Find where the given text appears and provide that cell's center as [X, Y] coordinate. 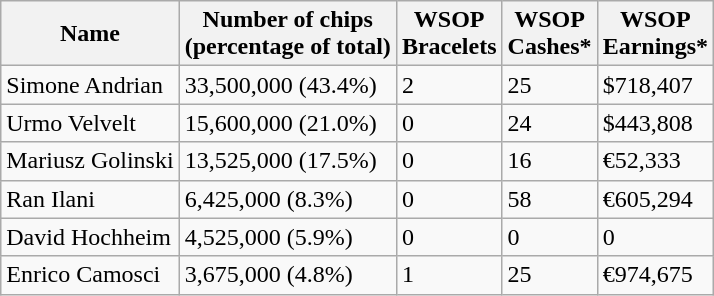
Simone Andrian [90, 85]
3,675,000 (4.8%) [288, 275]
WSOPEarnings* [655, 34]
€52,333 [655, 161]
David Hochheim [90, 237]
2 [449, 85]
58 [550, 199]
Enrico Camosci [90, 275]
WSOPCashes* [550, 34]
33,500,000 (43.4%) [288, 85]
13,525,000 (17.5%) [288, 161]
Mariusz Golinski [90, 161]
WSOPBracelets [449, 34]
24 [550, 123]
15,600,000 (21.0%) [288, 123]
16 [550, 161]
€605,294 [655, 199]
Urmo Velvelt [90, 123]
4,525,000 (5.9%) [288, 237]
Ran Ilani [90, 199]
6,425,000 (8.3%) [288, 199]
$718,407 [655, 85]
Number of chips(percentage of total) [288, 34]
€974,675 [655, 275]
Name [90, 34]
$443,808 [655, 123]
1 [449, 275]
